Capture the cell that displays the provided text and extract its [x, y] central coordinate. 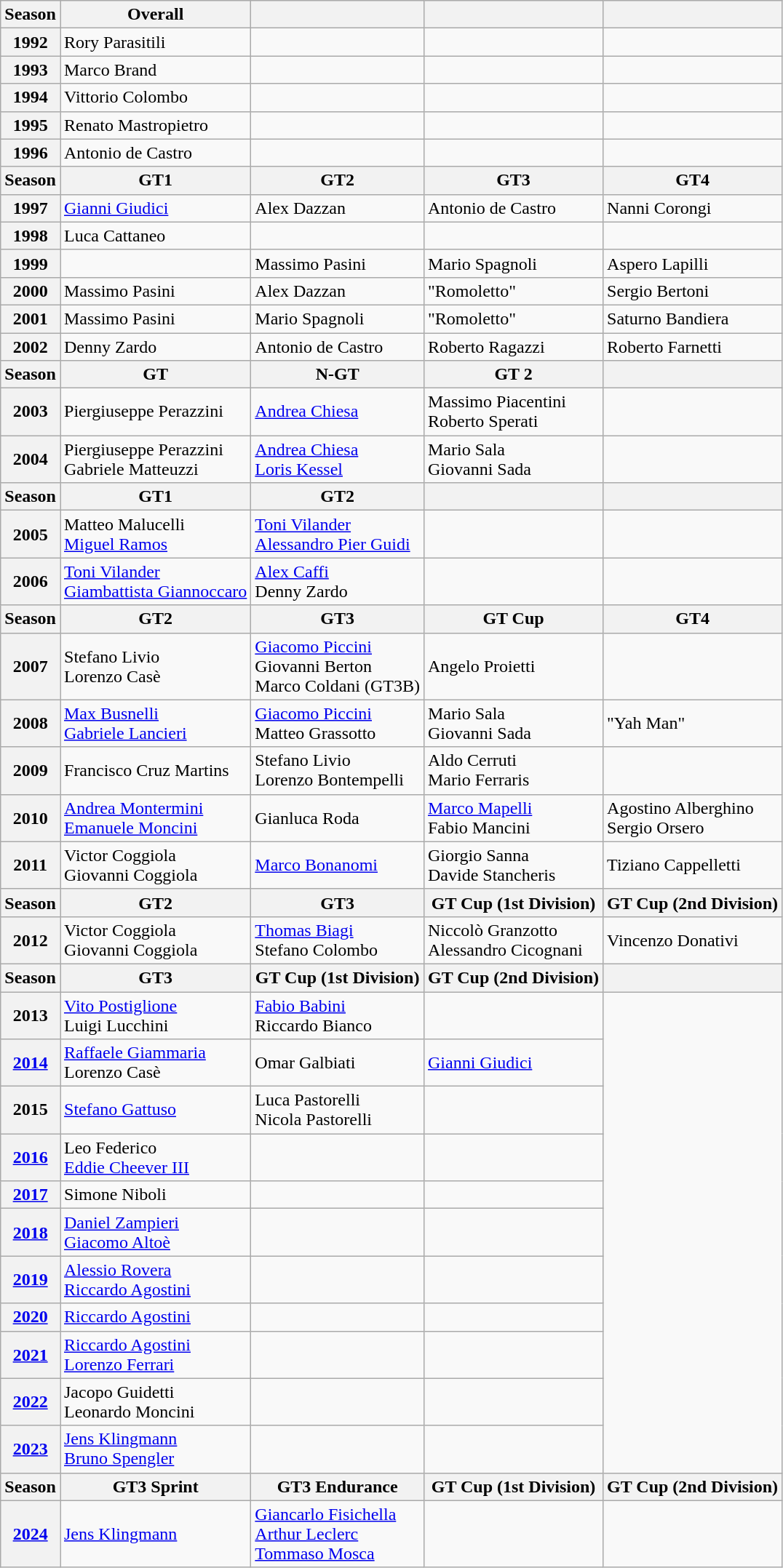
Nanni Corongi [693, 208]
Toni Vilander Giambattista Giannoccaro [155, 582]
Niccolò Granzotto Alessandro Cicognani [513, 940]
2024 [31, 1534]
Piergiuseppe Perazzini [155, 412]
2002 [31, 347]
Toni Vilander Alessandro Pier Guidi [338, 534]
GT Cup [513, 619]
Saturno Bandiera [693, 319]
Aldo Cerruti Mario Ferraris [513, 771]
"Yah Man" [693, 723]
Luca Pastorelli Nicola Pastorelli [338, 1110]
Renato Mastropietro [155, 125]
2008 [31, 723]
Riccardo Agostini [155, 1317]
Stefano Livio Lorenzo Casè [155, 666]
2000 [31, 291]
2001 [31, 319]
2017 [31, 1195]
Sergio Bertoni [693, 291]
Andrea Montermini Emanuele Moncini [155, 817]
Simone Niboli [155, 1195]
2016 [31, 1158]
Max Busnelli Gabriele Lancieri [155, 723]
Massimo Piacentini Roberto Sperati [513, 412]
Jens Klingmann [155, 1534]
Giacomo Piccini Giovanni Berton Marco Coldani (GT3B) [338, 666]
2023 [31, 1449]
1999 [31, 263]
2005 [31, 534]
1997 [31, 208]
Marco Bonanomi [338, 865]
Riccardo Agostini Lorenzo Ferrari [155, 1354]
Daniel Zampieri Giacomo Altoè [155, 1232]
Luca Cattaneo [155, 236]
GT3 Endurance [338, 1487]
2018 [31, 1232]
2007 [31, 666]
Marco Brand [155, 70]
Vito Postiglione Luigi Lucchini [155, 1015]
Leo Federico Eddie Cheever III [155, 1158]
Angelo Proietti [513, 666]
2022 [31, 1402]
Aspero Lapilli [693, 263]
Roberto Ragazzi [513, 347]
Jacopo Guidetti Leonardo Moncini [155, 1402]
Raffaele Giammaria Lorenzo Casè [155, 1063]
2003 [31, 412]
Andrea Chiesa Loris Kessel [338, 460]
Rory Parasitili [155, 42]
2011 [31, 865]
Overall [155, 15]
Francisco Cruz Martins [155, 771]
1994 [31, 97]
Stefano Gattuso [155, 1110]
Fabio Babini Riccardo Bianco [338, 1015]
2019 [31, 1280]
Jens Klingmann Bruno Spengler [155, 1449]
Vittorio Colombo [155, 97]
Alex Caffi Denny Zardo [338, 582]
Vincenzo Donativi [693, 940]
Giorgio Sanna Davide Stancheris [513, 865]
GT 2 [513, 375]
2012 [31, 940]
1992 [31, 42]
N-GT [338, 375]
GT [155, 375]
Stefano Livio Lorenzo Bontempelli [338, 771]
2020 [31, 1317]
1995 [31, 125]
2010 [31, 817]
Andrea Chiesa [338, 412]
Denny Zardo [155, 347]
2021 [31, 1354]
Marco Mapelli Fabio Mancini [513, 817]
Roberto Farnetti [693, 347]
2004 [31, 460]
Omar Galbiati [338, 1063]
Giancarlo Fisichella Arthur Leclerc Tommaso Mosca [338, 1534]
Agostino Alberghino Sergio Orsero [693, 817]
2006 [31, 582]
1996 [31, 153]
Tiziano Cappelletti [693, 865]
Alessio Rovera Riccardo Agostini [155, 1280]
2014 [31, 1063]
Thomas Biagi Stefano Colombo [338, 940]
Giacomo Piccini Matteo Grassotto [338, 723]
1993 [31, 70]
Piergiuseppe Perazzini Gabriele Matteuzzi [155, 460]
2009 [31, 771]
Gianluca Roda [338, 817]
2013 [31, 1015]
1998 [31, 236]
2015 [31, 1110]
Matteo Malucelli Miguel Ramos [155, 534]
GT3 Sprint [155, 1487]
